Identify which cell holds the provided text, then report its (x, y) central coordinate. 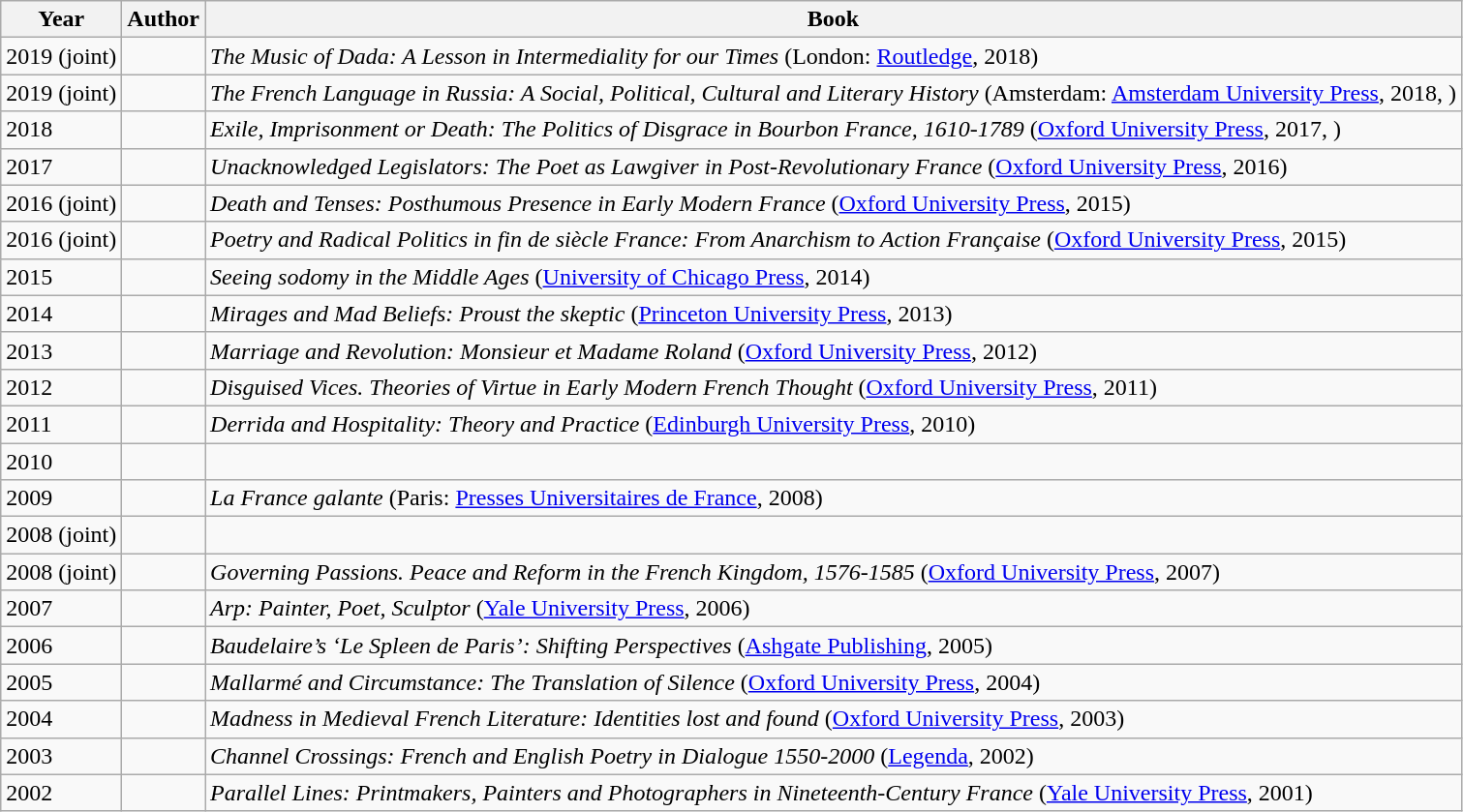
Mirages and Mad Beliefs: Proust the skeptic (Princeton University Press, 2013) (834, 314)
2007 (62, 609)
Baudelaire’s ‘Le Spleen de Paris’: Shifting Perspectives (Ashgate Publishing, 2005) (834, 646)
2018 (62, 130)
Governing Passions. Peace and Reform in the French Kingdom, 1576-1585 (Oxford University Press, 2007) (834, 572)
2005 (62, 682)
Unacknowledged Legislators: The Poet as Lawgiver in Post-Revolutionary France (Oxford University Press, 2016) (834, 166)
2013 (62, 350)
Arp: Painter, Poet, Sculptor (Yale University Press, 2006) (834, 609)
Channel Crossings: French and English Poetry in Dialogue 1550-2000 (Legenda, 2002) (834, 756)
2015 (62, 277)
Madness in Medieval French Literature: Identities lost and found (Oxford University Press, 2003) (834, 719)
Poetry and Radical Politics in fin de siècle France: From Anarchism to Action Française (Oxford University Press, 2015) (834, 240)
The Music of Dada: A Lesson in Intermediality for our Times (London: Routledge, 2018) (834, 56)
Marriage and Revolution: Monsieur et Madame Roland (Oxford University Press, 2012) (834, 350)
Seeing sodomy in the Middle Ages (University of Chicago Press, 2014) (834, 277)
2017 (62, 166)
La France galante (Paris: Presses Universitaires de France, 2008) (834, 498)
Exile, Imprisonment or Death: The Politics of Disgrace in Bourbon France, 1610-1789 (Oxford University Press, 2017, ) (834, 130)
2004 (62, 719)
2009 (62, 498)
Derrida and Hospitality: Theory and Practice (Edinburgh University Press, 2010) (834, 424)
2014 (62, 314)
2010 (62, 462)
Year (62, 19)
2003 (62, 756)
The French Language in Russia: A Social, Political, Cultural and Literary History (Amsterdam: Amsterdam University Press, 2018, ) (834, 93)
2006 (62, 646)
Parallel Lines: Printmakers, Painters and Photographers in Nineteenth-Century France (Yale University Press, 2001) (834, 793)
2002 (62, 793)
2012 (62, 387)
Mallarmé and Circumstance: The Translation of Silence (Oxford University Press, 2004) (834, 682)
Disguised Vices. Theories of Virtue in Early Modern French Thought (Oxford University Press, 2011) (834, 387)
Book (834, 19)
Death and Tenses: Posthumous Presence in Early Modern France (Oxford University Press, 2015) (834, 203)
Author (164, 19)
2011 (62, 424)
